From the cell containing the given text, extract its center point as [X, Y] coordinate. 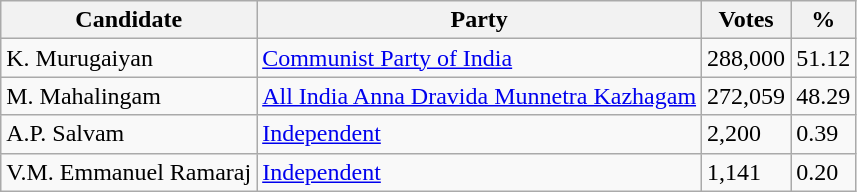
Communist Party of India [480, 58]
1,141 [746, 172]
All India Anna Dravida Munnetra Kazhagam [480, 96]
Votes [746, 20]
K. Murugaiyan [129, 58]
288,000 [746, 58]
2,200 [746, 134]
Party [480, 20]
48.29 [824, 96]
51.12 [824, 58]
0.20 [824, 172]
V.M. Emmanuel Ramaraj [129, 172]
Candidate [129, 20]
% [824, 20]
272,059 [746, 96]
0.39 [824, 134]
A.P. Salvam [129, 134]
M. Mahalingam [129, 96]
